Scan for the cell matching the given text and deliver its (x, y) coordinate at center. 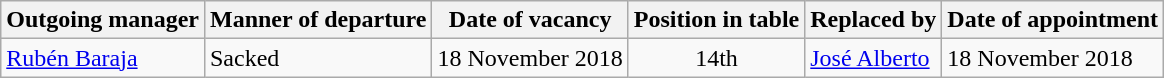
14th (716, 58)
Date of appointment (1053, 20)
Sacked (318, 58)
Date of vacancy (530, 20)
Outgoing manager (103, 20)
Replaced by (874, 20)
Manner of departure (318, 20)
José Alberto (874, 58)
Position in table (716, 20)
Rubén Baraja (103, 58)
